Scan for the cell matching the given text and deliver its (X, Y) coordinate at center. 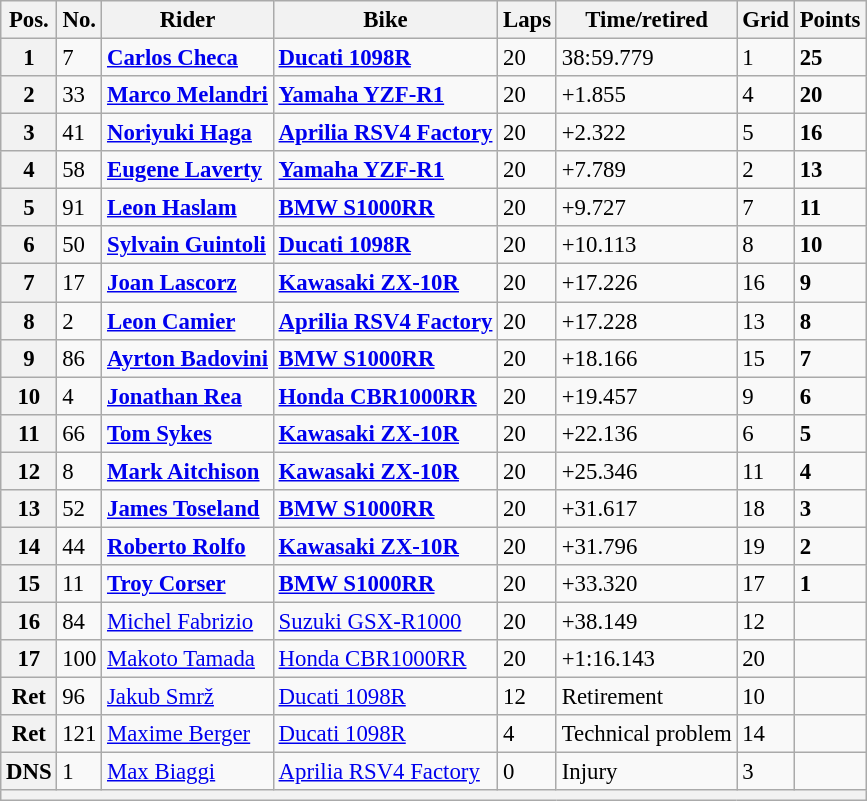
50 (80, 245)
Rider (188, 20)
38:59.779 (646, 58)
Jakub Smrž (188, 697)
Bike (385, 20)
Leon Camier (188, 321)
Makoto Tamada (188, 659)
Roberto Rolfo (188, 546)
Mark Aitchison (188, 471)
Suzuki GSX-R1000 (385, 621)
+17.228 (646, 321)
Max Biaggi (188, 772)
Leon Haslam (188, 208)
+10.113 (646, 245)
121 (80, 734)
Michel Fabrizio (188, 621)
0 (528, 772)
19 (766, 546)
Retirement (646, 697)
Troy Corser (188, 584)
+38.149 (646, 621)
+25.346 (646, 471)
Jonathan Rea (188, 396)
Joan Lascorz (188, 283)
52 (80, 509)
+1:16.143 (646, 659)
+9.727 (646, 208)
18 (766, 509)
Points (830, 20)
100 (80, 659)
No. (80, 20)
96 (80, 697)
+31.796 (646, 546)
Time/retired (646, 20)
84 (80, 621)
Ayrton Badovini (188, 358)
66 (80, 433)
25 (830, 58)
DNS (29, 772)
Maxime Berger (188, 734)
Injury (646, 772)
86 (80, 358)
Eugene Laverty (188, 170)
+18.166 (646, 358)
91 (80, 208)
Grid (766, 20)
+33.320 (646, 584)
58 (80, 170)
Laps (528, 20)
+7.789 (646, 170)
44 (80, 546)
33 (80, 95)
Tom Sykes (188, 433)
Carlos Checa (188, 58)
+22.136 (646, 433)
Technical problem (646, 734)
+17.226 (646, 283)
+2.322 (646, 133)
Pos. (29, 20)
41 (80, 133)
Marco Melandri (188, 95)
+31.617 (646, 509)
Sylvain Guintoli (188, 245)
Noriyuki Haga (188, 133)
James Toseland (188, 509)
+1.855 (646, 95)
+19.457 (646, 396)
